For the text-containing cell, return its midpoint in [X, Y] coordinate format. 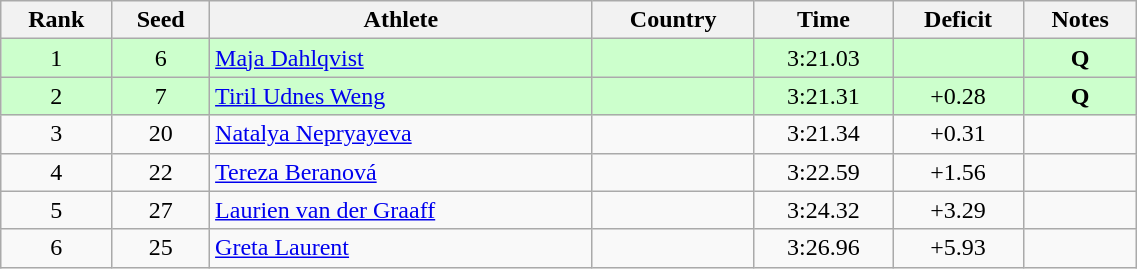
Time [824, 20]
27 [161, 210]
+5.93 [958, 248]
3:21.31 [824, 96]
22 [161, 172]
3:26.96 [824, 248]
3:21.34 [824, 134]
3:24.32 [824, 210]
+1.56 [958, 172]
+3.29 [958, 210]
Notes [1080, 20]
3:22.59 [824, 172]
Athlete [402, 20]
Deficit [958, 20]
Tiril Udnes Weng [402, 96]
Natalya Nepryayeva [402, 134]
Greta Laurent [402, 248]
Laurien van der Graaff [402, 210]
Tereza Beranová [402, 172]
+0.31 [958, 134]
20 [161, 134]
3:21.03 [824, 58]
25 [161, 248]
4 [56, 172]
Maja Dahlqvist [402, 58]
+0.28 [958, 96]
Country [673, 20]
5 [56, 210]
7 [161, 96]
1 [56, 58]
Rank [56, 20]
3 [56, 134]
Seed [161, 20]
2 [56, 96]
